Identify which cell holds the provided text, then report its (x, y) central coordinate. 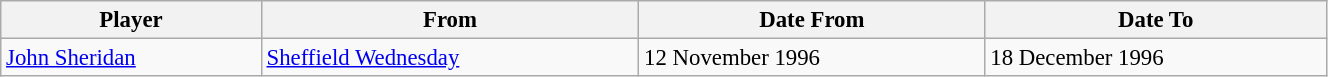
12 November 1996 (812, 58)
Sheffield Wednesday (450, 58)
John Sheridan (131, 58)
From (450, 20)
Date From (812, 20)
Player (131, 20)
Date To (1156, 20)
18 December 1996 (1156, 58)
